Output the (x, y) coordinate of the center of the cell containing the given text.  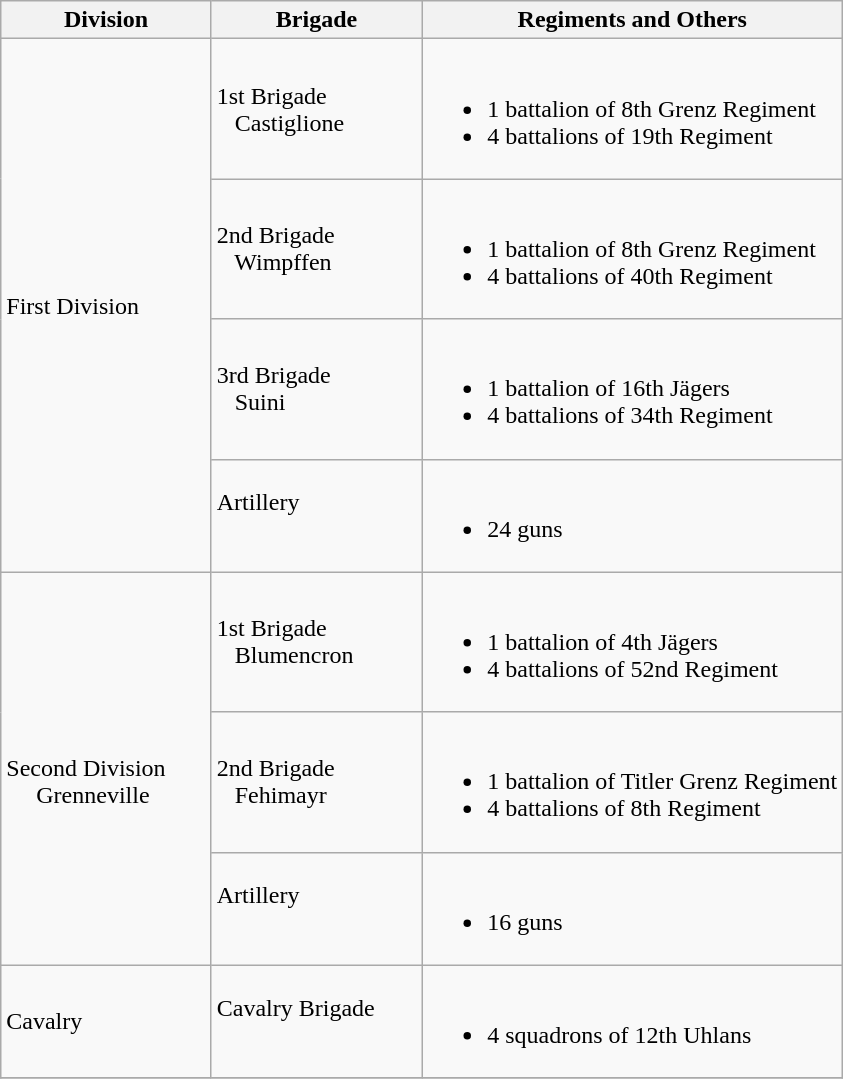
24 guns (632, 516)
First Division (106, 306)
1 battalion of 8th Grenz Regiment4 battalions of 19th Regiment (632, 109)
1st Brigade Castiglione (316, 109)
Second Division Grenneville (106, 768)
Regiments and Others (632, 20)
4 squadrons of 12th Uhlans (632, 1022)
1 battalion of 8th Grenz Regiment4 battalions of 40th Regiment (632, 249)
2nd Brigade Wimpffen (316, 249)
1st Brigade Blumencron (316, 642)
3rd Brigade Suini (316, 389)
1 battalion of 4th Jägers4 battalions of 52nd Regiment (632, 642)
Division (106, 20)
16 guns (632, 908)
Cavalry (106, 1022)
Brigade (316, 20)
1 battalion of Titler Grenz Regiment4 battalions of 8th Regiment (632, 782)
1 battalion of 16th Jägers4 battalions of 34th Regiment (632, 389)
2nd Brigade Fehimayr (316, 782)
Cavalry Brigade (316, 1022)
